Output the (x, y) coordinate of the center of the cell containing the given text.  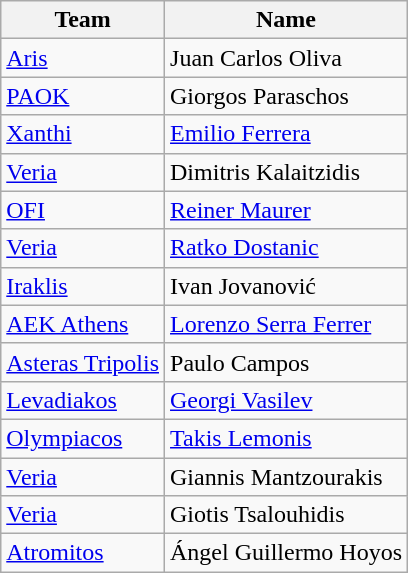
OFI (83, 210)
Xanthi (83, 134)
Juan Carlos Oliva (286, 58)
Team (83, 20)
AEK Athens (83, 324)
Emilio Ferrera (286, 134)
Ivan Jovanović (286, 286)
Levadiakos (83, 400)
Name (286, 20)
Reiner Maurer (286, 210)
Olympiacos (83, 438)
Ángel Guillermo Hoyos (286, 553)
Ratko Dostanic (286, 248)
Aris (83, 58)
Takis Lemonis (286, 438)
Lorenzo Serra Ferrer (286, 324)
Iraklis (83, 286)
PAOK (83, 96)
Giotis Tsalouhidis (286, 515)
Paulo Campos (286, 362)
Asteras Tripolis (83, 362)
Georgi Vasilev (286, 400)
Giorgos Paraschos (286, 96)
Giannis Mantzourakis (286, 477)
Dimitris Kalaitzidis (286, 172)
Atromitos (83, 553)
